Detect which cell encompasses the target text, then output its (X, Y) center coordinate. 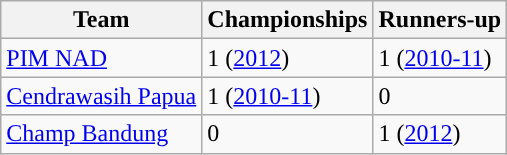
Championships (288, 20)
Runners-up (440, 20)
PIM NAD (102, 58)
Champ Bandung (102, 134)
Team (102, 20)
Cendrawasih Papua (102, 96)
